Scan for the cell matching the given text and deliver its [x, y] coordinate at center. 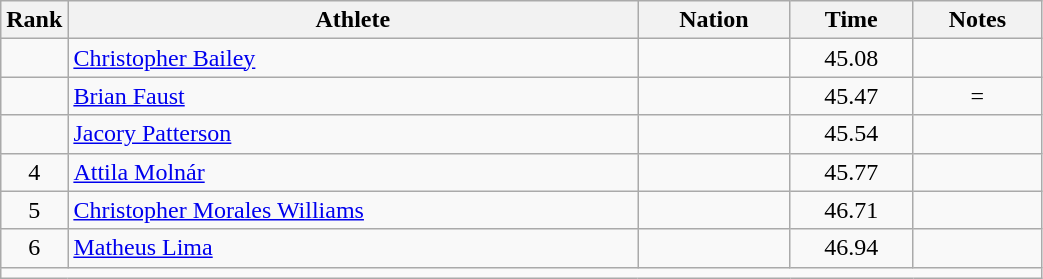
Nation [714, 20]
Time [852, 20]
Notes [978, 20]
Christopher Morales Williams [353, 210]
45.77 [852, 172]
Athlete [353, 20]
Matheus Lima [353, 248]
Christopher Bailey [353, 58]
45.54 [852, 134]
Rank [34, 20]
46.94 [852, 248]
Jacory Patterson [353, 134]
46.71 [852, 210]
45.47 [852, 96]
6 [34, 248]
Attila Molnár [353, 172]
Brian Faust [353, 96]
4 [34, 172]
5 [34, 210]
= [978, 96]
45.08 [852, 58]
